Capture the cell that displays the provided text and extract its (X, Y) central coordinate. 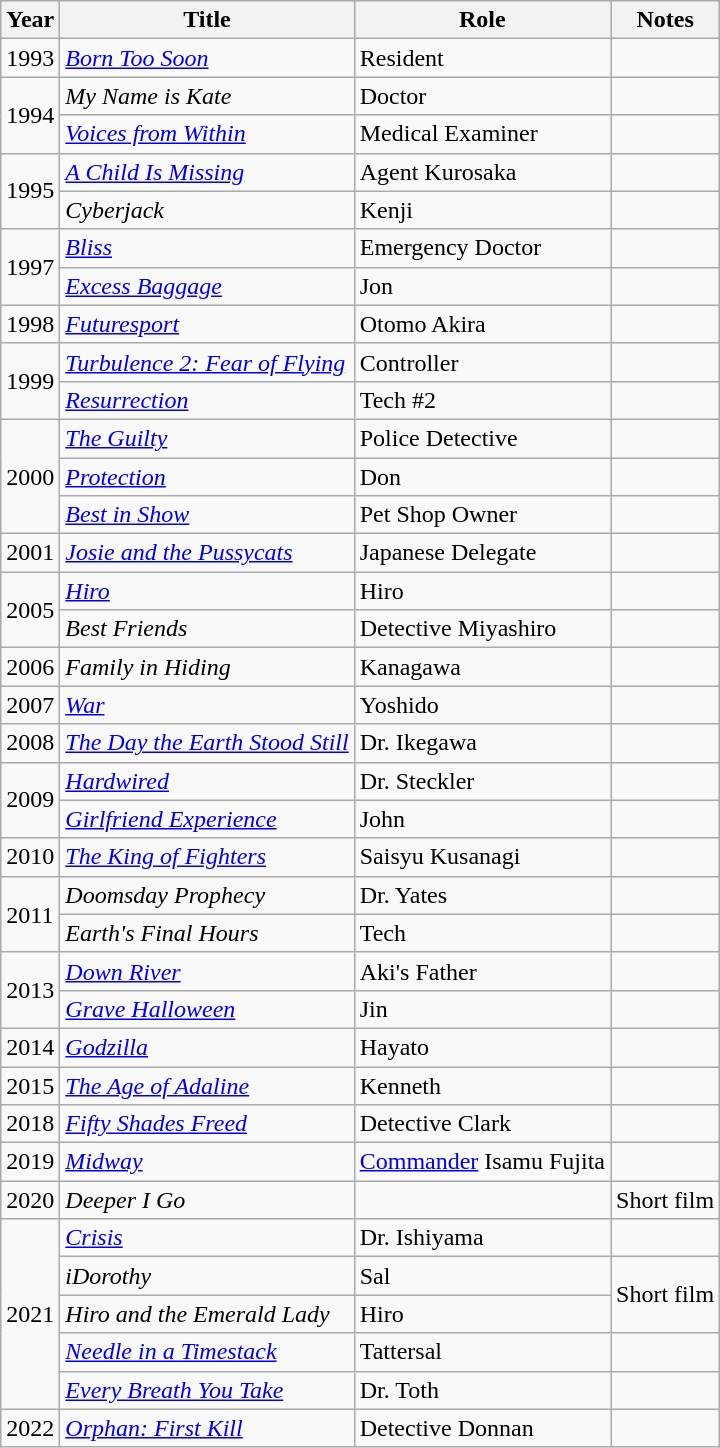
2010 (30, 857)
Sal (482, 1276)
Tech (482, 933)
2000 (30, 476)
Best Friends (207, 629)
Bliss (207, 248)
Hayato (482, 1047)
Police Detective (482, 438)
Deeper I Go (207, 1200)
Dr. Steckler (482, 781)
Tech #2 (482, 400)
Controller (482, 362)
2019 (30, 1162)
Medical Examiner (482, 134)
2005 (30, 610)
Orphan: First Kill (207, 1428)
iDorothy (207, 1276)
1997 (30, 267)
1995 (30, 191)
Crisis (207, 1238)
Dr. Toth (482, 1390)
The Age of Adaline (207, 1085)
A Child Is Missing (207, 172)
Dr. Ikegawa (482, 743)
War (207, 705)
2007 (30, 705)
Resident (482, 58)
The Day the Earth Stood Still (207, 743)
Doomsday Prophecy (207, 895)
2022 (30, 1428)
2006 (30, 667)
Girlfriend Experience (207, 819)
Grave Halloween (207, 1009)
Born Too Soon (207, 58)
2008 (30, 743)
Otomo Akira (482, 324)
2001 (30, 553)
Cyberjack (207, 210)
2015 (30, 1085)
Midway (207, 1162)
2020 (30, 1200)
Detective Donnan (482, 1428)
Role (482, 20)
Pet Shop Owner (482, 515)
John (482, 819)
Dr. Ishiyama (482, 1238)
Earth's Final Hours (207, 933)
Fifty Shades Freed (207, 1124)
Notes (666, 20)
2018 (30, 1124)
Futuresport (207, 324)
Yoshido (482, 705)
Family in Hiding (207, 667)
Josie and the Pussycats (207, 553)
Needle in a Timestack (207, 1352)
Dr. Yates (482, 895)
Title (207, 20)
2021 (30, 1314)
Saisyu Kusanagi (482, 857)
Agent Kurosaka (482, 172)
Japanese Delegate (482, 553)
2013 (30, 990)
Resurrection (207, 400)
Voices from Within (207, 134)
Commander Isamu Fujita (482, 1162)
2014 (30, 1047)
Kanagawa (482, 667)
Aki's Father (482, 971)
Jin (482, 1009)
Don (482, 477)
Tattersal (482, 1352)
Kenneth (482, 1085)
Hiro and the Emerald Lady (207, 1314)
Protection (207, 477)
1993 (30, 58)
Excess Baggage (207, 286)
Detective Clark (482, 1124)
2011 (30, 914)
Turbulence 2: Fear of Flying (207, 362)
Jon (482, 286)
Down River (207, 971)
Every Breath You Take (207, 1390)
The King of Fighters (207, 857)
Godzilla (207, 1047)
The Guilty (207, 438)
1998 (30, 324)
Detective Miyashiro (482, 629)
Hardwired (207, 781)
My Name is Kate (207, 96)
1999 (30, 381)
Kenji (482, 210)
2009 (30, 800)
Emergency Doctor (482, 248)
Doctor (482, 96)
1994 (30, 115)
Year (30, 20)
Best in Show (207, 515)
